Detect which cell encompasses the target text, then output its (x, y) center coordinate. 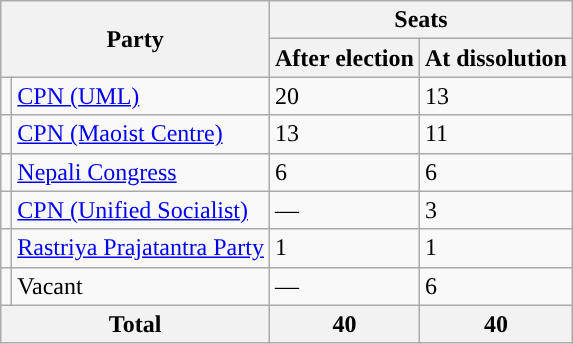
20 (344, 96)
At dissolution (496, 58)
11 (496, 134)
Nepali Congress (141, 172)
Rastriya Prajatantra Party (141, 248)
After election (344, 58)
3 (496, 210)
Seats (420, 20)
Vacant (141, 286)
Total (136, 324)
CPN (Maoist Centre) (141, 134)
Party (136, 39)
CPN (UML) (141, 96)
CPN (Unified Socialist) (141, 210)
